Search for the cell housing the specified text and yield its (x, y) center coordinate. 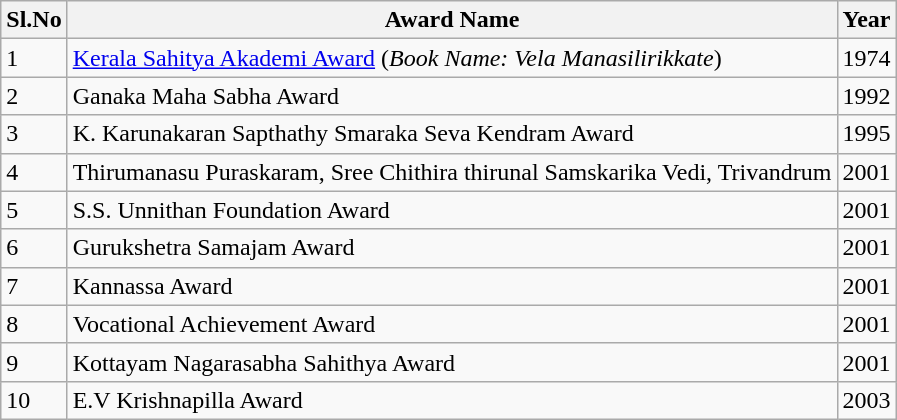
3 (34, 134)
1995 (866, 134)
4 (34, 172)
10 (34, 400)
Year (866, 20)
1992 (866, 96)
Ganaka Maha Sabha Award (452, 96)
5 (34, 210)
2003 (866, 400)
Kerala Sahitya Akademi Award (Book Name: Vela Manasilirikkate) (452, 58)
6 (34, 248)
9 (34, 362)
Sl.No (34, 20)
Thirumanasu Puraskaram, Sree Chithira thirunal Samskarika Vedi, Trivandrum (452, 172)
K. Karunakaran Sapthathy Smaraka Seva Kendram Award (452, 134)
S.S. Unnithan Foundation Award (452, 210)
Award Name (452, 20)
Kottayam Nagarasabha Sahithya Award (452, 362)
1974 (866, 58)
8 (34, 324)
E.V Krishnapilla Award (452, 400)
2 (34, 96)
Vocational Achievement Award (452, 324)
Kannassa Award (452, 286)
7 (34, 286)
1 (34, 58)
Gurukshetra Samajam Award (452, 248)
